From the cell containing the given text, extract its center point as [X, Y] coordinate. 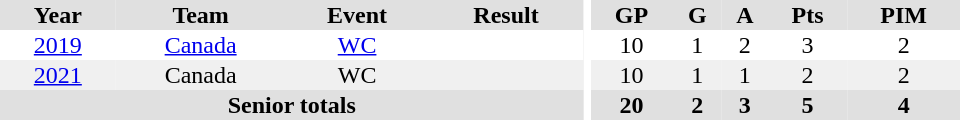
GP [631, 15]
Pts [808, 15]
PIM [904, 15]
Senior totals [292, 105]
G [698, 15]
20 [631, 105]
Event [358, 15]
2021 [58, 75]
5 [808, 105]
A [745, 15]
Team [201, 15]
2019 [58, 45]
4 [904, 105]
Year [58, 15]
Result [506, 15]
